Detect which cell encompasses the target text, then output its (X, Y) center coordinate. 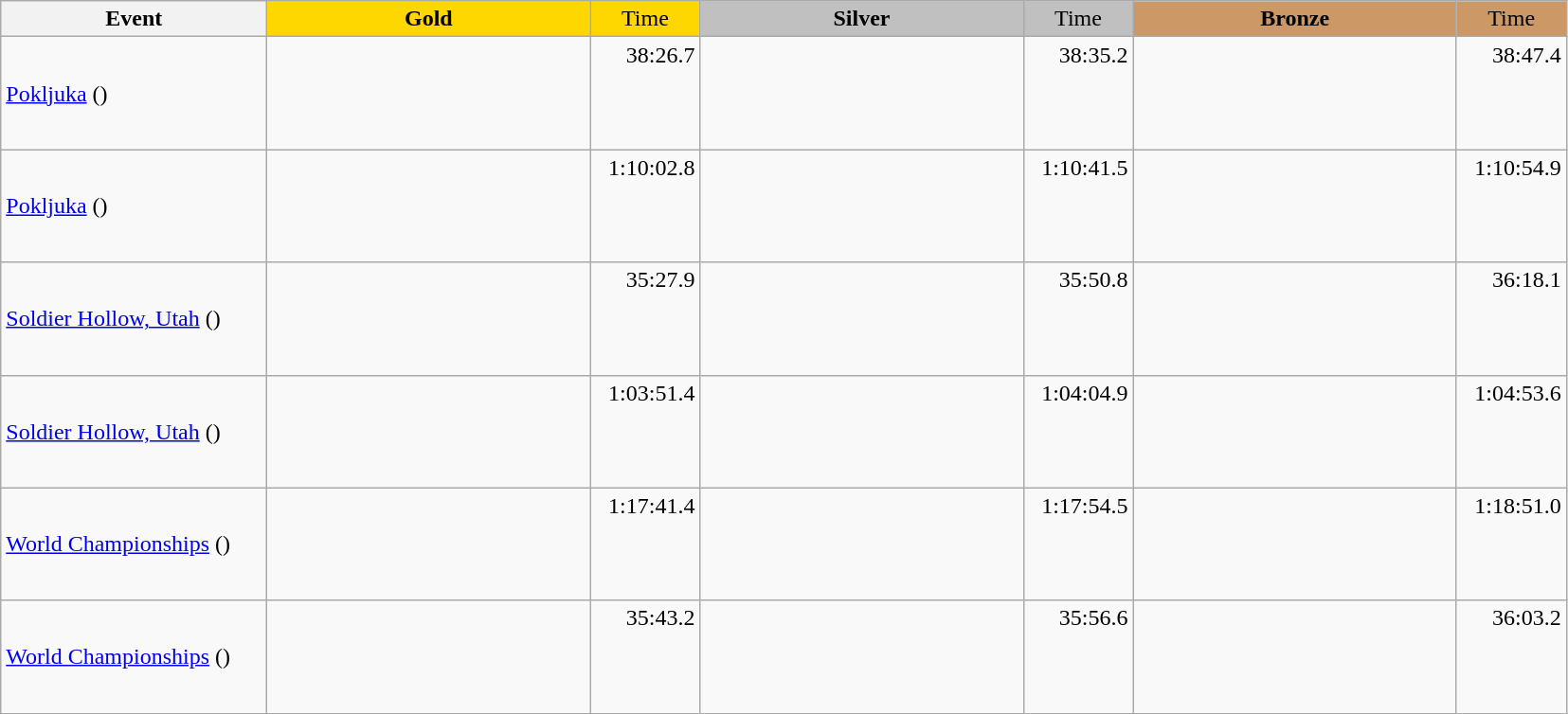
1:10:41.5 (1078, 206)
1:10:02.8 (645, 206)
1:10:54.9 (1511, 206)
Silver (862, 19)
Gold (428, 19)
1:17:41.4 (645, 544)
38:35.2 (1078, 93)
1:04:53.6 (1511, 432)
35:50.8 (1078, 318)
35:56.6 (1078, 657)
Bronze (1294, 19)
1:18:51.0 (1511, 544)
1:17:54.5 (1078, 544)
35:43.2 (645, 657)
38:26.7 (645, 93)
35:27.9 (645, 318)
Event (135, 19)
36:03.2 (1511, 657)
1:04:04.9 (1078, 432)
38:47.4 (1511, 93)
1:03:51.4 (645, 432)
36:18.1 (1511, 318)
